Output the (x, y) coordinate of the center of the cell containing the given text.  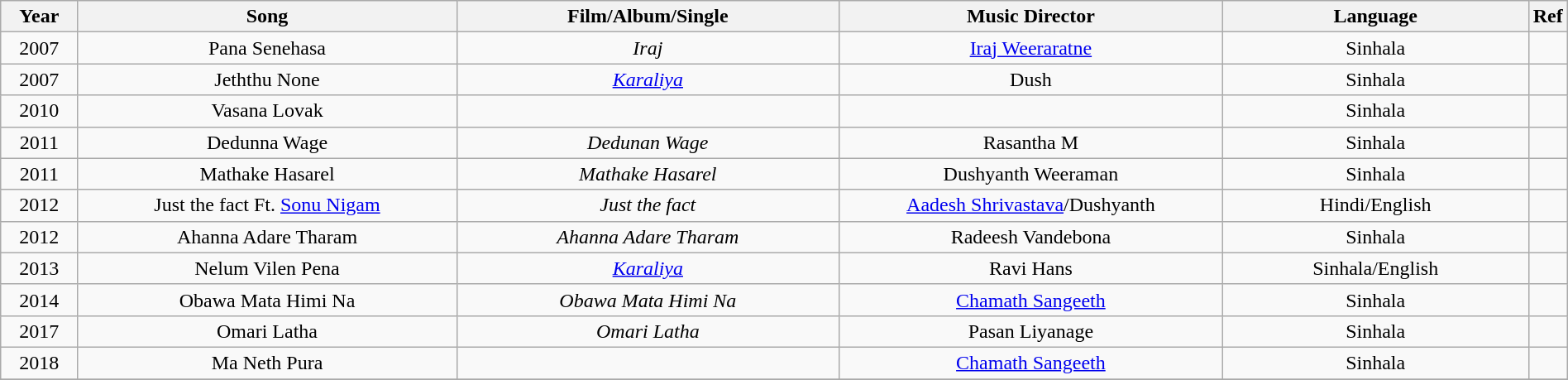
Jeththu None (267, 79)
Nelum Vilen Pena (267, 268)
Just the fact Ft. Sonu Nigam (267, 205)
Music Director (1031, 17)
2014 (40, 300)
Film/Album/Single (648, 17)
Year (40, 17)
Rasantha M (1031, 142)
Ma Neth Pura (267, 363)
Aadesh Shrivastava/Dushyanth (1031, 205)
Dush (1031, 79)
2010 (40, 111)
Hindi/English (1375, 205)
Pasan Liyanage (1031, 331)
Iraj (648, 48)
Sinhala/English (1375, 268)
Vasana Lovak (267, 111)
2013 (40, 268)
2017 (40, 331)
2018 (40, 363)
Dushyanth Weeraman (1031, 174)
Dedunna Wage (267, 142)
Just the fact (648, 205)
Dedunan Wage (648, 142)
Iraj Weeraratne (1031, 48)
Radeesh Vandebona (1031, 237)
Language (1375, 17)
Ravi Hans (1031, 268)
Ref (1548, 17)
Pana Senehasa (267, 48)
Song (267, 17)
